From the cell containing the given text, extract its center point as [X, Y] coordinate. 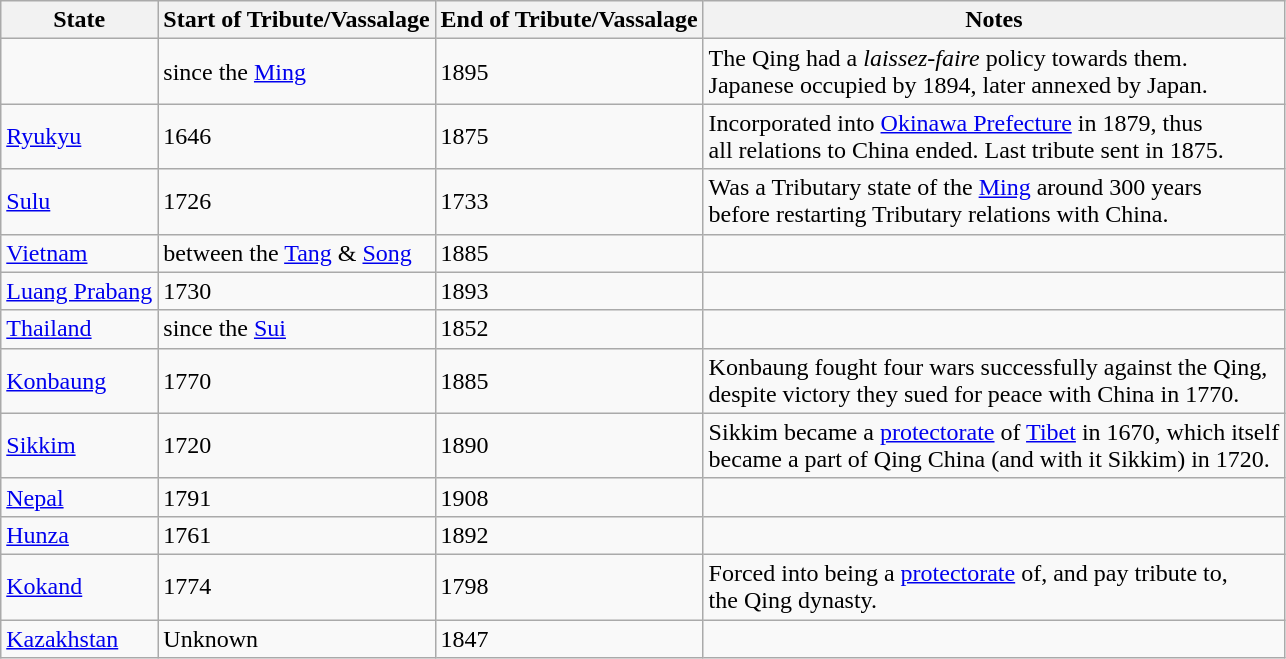
1733 [569, 202]
1852 [569, 329]
Thailand [80, 329]
1890 [569, 446]
Konbaung [80, 380]
Kokand [80, 586]
Sikkim [80, 446]
Incorporated into Okinawa Prefecture in 1879, thusall relations to China ended. Last tribute sent in 1875. [994, 136]
Hunza [80, 535]
1774 [296, 586]
1892 [569, 535]
Sulu [80, 202]
End of Tribute/Vassalage [569, 20]
between the Tang & Song [296, 253]
since the Ming [296, 72]
1720 [296, 446]
1893 [569, 291]
1730 [296, 291]
Was a Tributary state of the Ming around 300 yearsbefore restarting Tributary relations with China. [994, 202]
Kazakhstan [80, 639]
1875 [569, 136]
1908 [569, 497]
Sikkim became a protectorate of Tibet in 1670, which itselfbecame a part of Qing China (and with it Sikkim) in 1720. [994, 446]
since the Sui [296, 329]
1791 [296, 497]
Start of Tribute/Vassalage [296, 20]
1895 [569, 72]
The Qing had a laissez-faire policy towards them.Japanese occupied by 1894, later annexed by Japan. [994, 72]
Ryukyu [80, 136]
1646 [296, 136]
Konbaung fought four wars successfully against the Qing,despite victory they sued for peace with China in 1770. [994, 380]
Luang Prabang [80, 291]
Nepal [80, 497]
Notes [994, 20]
State [80, 20]
1761 [296, 535]
1847 [569, 639]
1770 [296, 380]
Unknown [296, 639]
Forced into being a protectorate of, and pay tribute to,the Qing dynasty. [994, 586]
1726 [296, 202]
Vietnam [80, 253]
1798 [569, 586]
